Identify which cell holds the provided text, then report its (x, y) central coordinate. 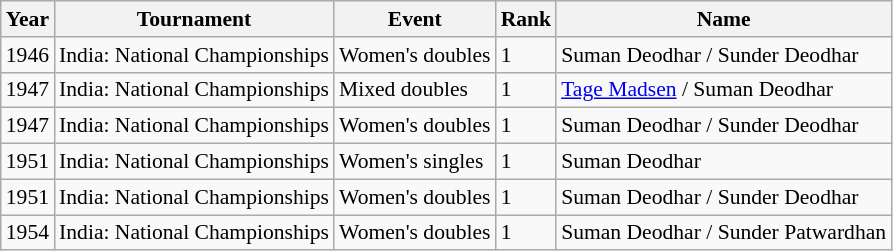
1946 (28, 55)
Year (28, 19)
Name (724, 19)
Event (415, 19)
1954 (28, 233)
Suman Deodhar (724, 162)
Tage Madsen / Suman Deodhar (724, 90)
Tournament (194, 19)
Rank (526, 19)
Suman Deodhar / Sunder Patwardhan (724, 233)
Mixed doubles (415, 90)
Women's singles (415, 162)
